Detect which cell encompasses the target text, then output its [X, Y] center coordinate. 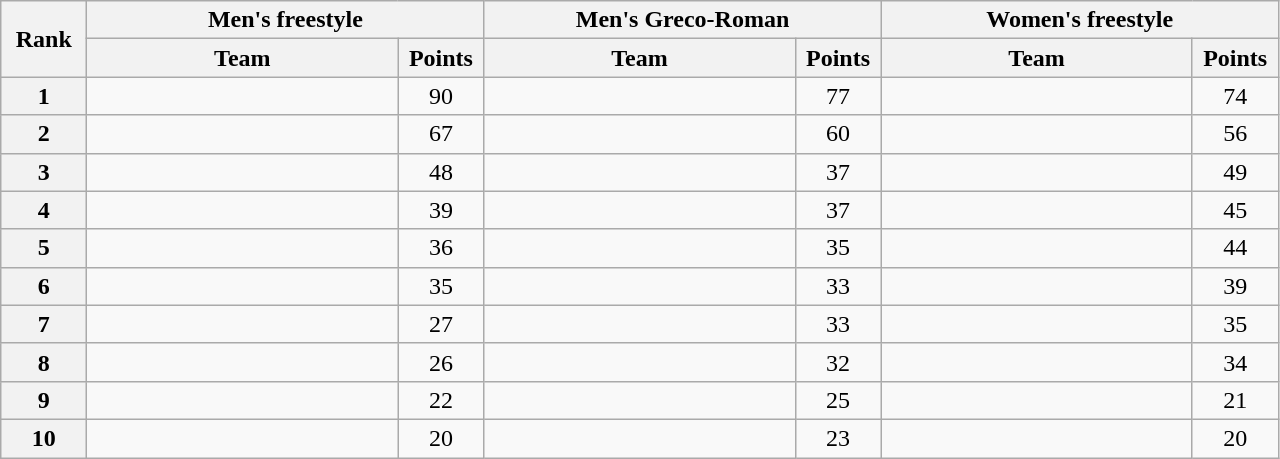
Rank [44, 39]
23 [838, 438]
Women's freestyle [1080, 20]
77 [838, 96]
7 [44, 324]
56 [1235, 134]
44 [1235, 248]
67 [441, 134]
26 [441, 362]
21 [1235, 400]
32 [838, 362]
27 [441, 324]
2 [44, 134]
34 [1235, 362]
Men's freestyle [286, 20]
90 [441, 96]
60 [838, 134]
Men's Greco-Roman [682, 20]
9 [44, 400]
36 [441, 248]
6 [44, 286]
4 [44, 210]
22 [441, 400]
48 [441, 172]
45 [1235, 210]
10 [44, 438]
1 [44, 96]
25 [838, 400]
74 [1235, 96]
5 [44, 248]
8 [44, 362]
49 [1235, 172]
3 [44, 172]
